Output the (x, y) coordinate of the center of the cell containing the given text.  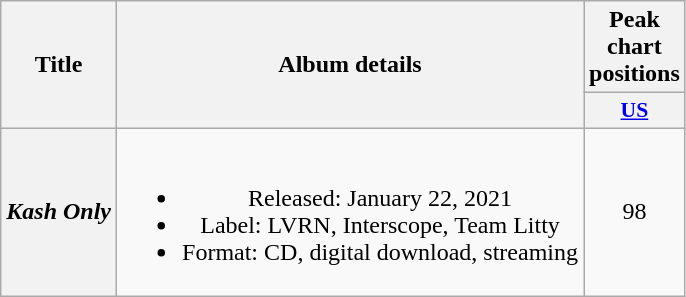
Title (59, 65)
Kash Only (59, 212)
Peak chart positions (635, 47)
98 (635, 212)
Album details (350, 65)
Released: January 22, 2021Label: LVRN, Interscope, Team LittyFormat: CD, digital download, streaming (350, 212)
US (635, 111)
